From the cell containing the given text, extract its center point as [X, Y] coordinate. 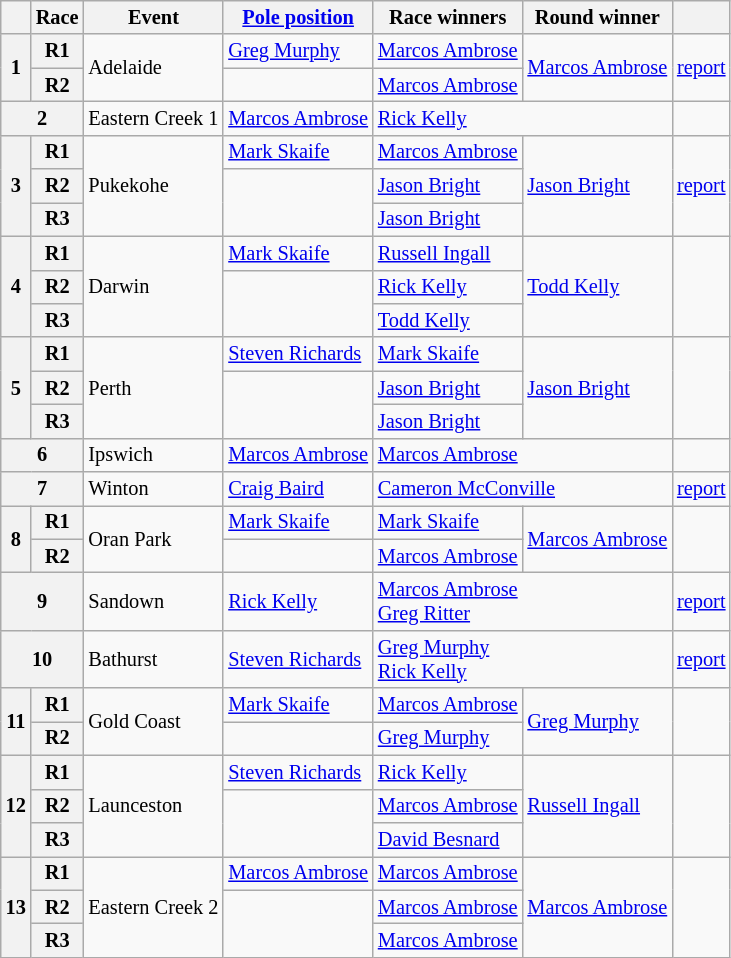
Oran Park [153, 538]
Pole position [298, 17]
9 [42, 601]
Round winner [597, 17]
2 [42, 118]
Pukekohe [153, 186]
10 [42, 659]
8 [16, 538]
Ipswich [153, 455]
Launceston [153, 806]
Winton [153, 489]
3 [16, 186]
Event [153, 17]
Race [58, 17]
Eastern Creek 2 [153, 906]
Marcos Ambrose Greg Ritter [522, 601]
6 [42, 455]
Gold Coast [153, 722]
Craig Baird [298, 489]
Cameron McConville [522, 489]
11 [16, 722]
1 [16, 68]
5 [16, 388]
Adelaide [153, 68]
12 [16, 806]
13 [16, 906]
Darwin [153, 286]
Greg Murphy Rick Kelly [522, 659]
7 [42, 489]
Bathurst [153, 659]
Perth [153, 388]
4 [16, 286]
Sandown [153, 601]
David Besnard [448, 839]
Race winners [448, 17]
Eastern Creek 1 [153, 118]
